From the cell containing the given text, extract its center point as [X, Y] coordinate. 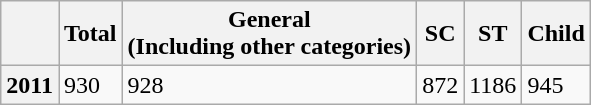
1186 [493, 85]
2011 [30, 85]
Total [90, 34]
SC [440, 34]
872 [440, 85]
930 [90, 85]
945 [556, 85]
Child [556, 34]
928 [270, 85]
ST [493, 34]
General(Including other categories) [270, 34]
